Provide the (X, Y) coordinate of the cell's center where the given text is located.  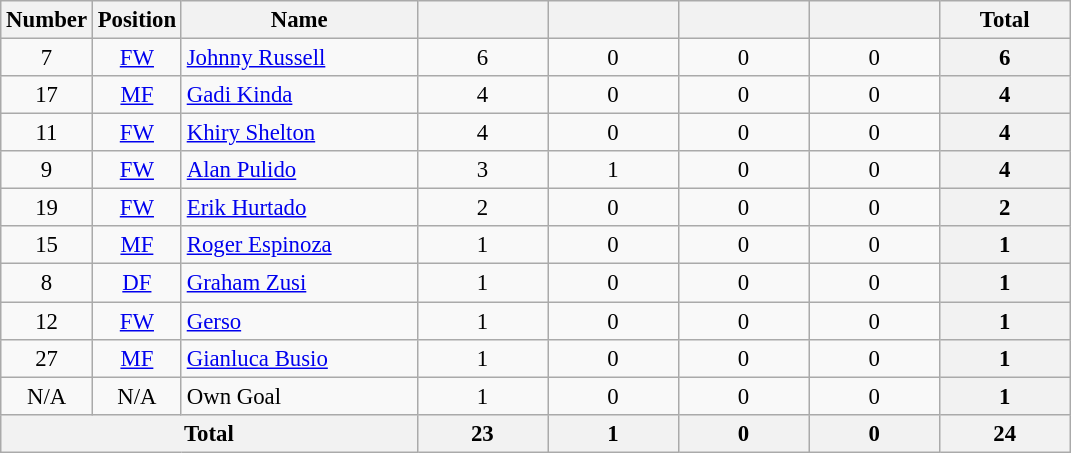
DF (136, 283)
Number (47, 20)
19 (47, 208)
7 (47, 58)
17 (47, 95)
23 (482, 433)
Erik Hurtado (299, 208)
Graham Zusi (299, 283)
24 (1004, 433)
15 (47, 245)
Gianluca Busio (299, 358)
Johnny Russell (299, 58)
Alan Pulido (299, 170)
9 (47, 170)
Own Goal (299, 396)
12 (47, 321)
Khiry Shelton (299, 133)
8 (47, 283)
Name (299, 20)
11 (47, 133)
Gerso (299, 321)
27 (47, 358)
3 (482, 170)
Position (136, 20)
Gadi Kinda (299, 95)
Roger Espinoza (299, 245)
